Return the [x, y] coordinate for the center point of the cell that contains the specified text.  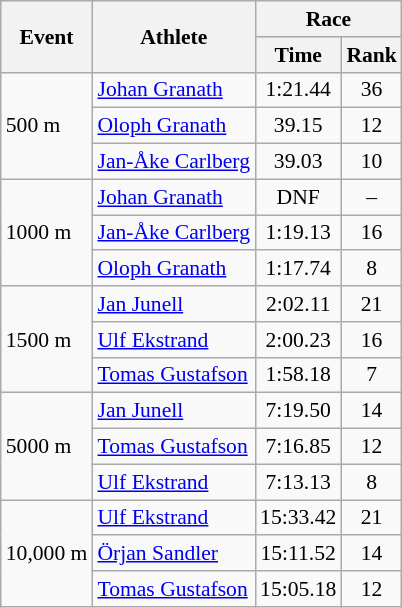
7:19.50 [298, 411]
2:02.11 [298, 304]
1:21.44 [298, 90]
15:11.52 [298, 554]
5000 m [47, 446]
1000 m [47, 232]
Race [328, 19]
Örjan Sandler [174, 554]
7:16.85 [298, 447]
15:05.18 [298, 589]
Time [298, 55]
7:13.13 [298, 482]
1:58.18 [298, 375]
36 [372, 90]
7 [372, 375]
1:17.74 [298, 269]
1:19.13 [298, 233]
1500 m [47, 340]
– [372, 197]
10 [372, 162]
Rank [372, 55]
Athlete [174, 36]
39.15 [298, 126]
500 m [47, 126]
Event [47, 36]
39.03 [298, 162]
15:33.42 [298, 518]
2:00.23 [298, 340]
10,000 m [47, 554]
DNF [298, 197]
